From the cell containing the given text, extract its center point as (x, y) coordinate. 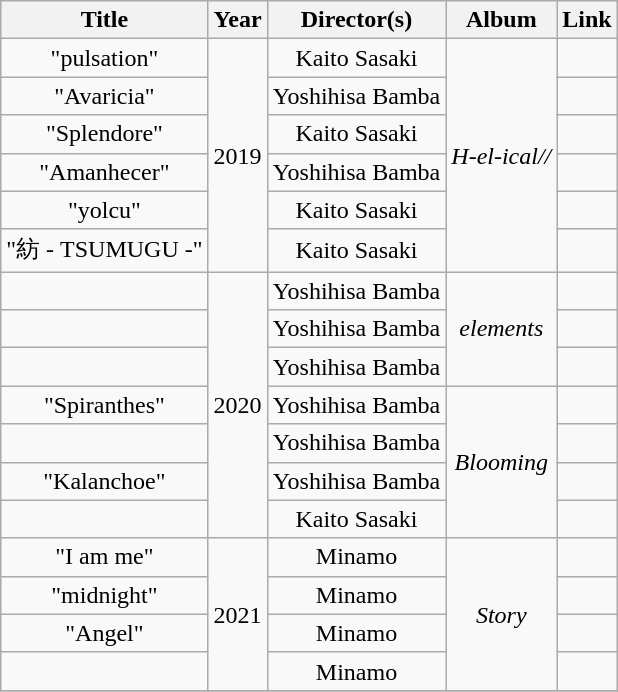
Blooming (502, 462)
"yolcu" (104, 210)
Story (502, 614)
Title (104, 20)
elements (502, 329)
"pulsation" (104, 58)
Director(s) (356, 20)
"I am me" (104, 557)
Year (238, 20)
"midnight" (104, 595)
"Splendore" (104, 134)
"Avaricia" (104, 96)
2021 (238, 614)
Album (502, 20)
"Kalanchoe" (104, 481)
"紡 - TSUMUGU -" (104, 250)
"Spiranthes" (104, 405)
Link (587, 20)
"Amanhecer" (104, 172)
2019 (238, 156)
H-el-ical// (502, 156)
"Angel" (104, 633)
2020 (238, 405)
